Search for the cell housing the specified text and yield its (X, Y) center coordinate. 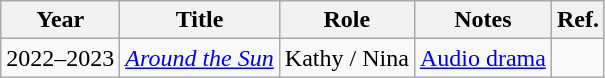
Title (200, 20)
Kathy / Nina (346, 58)
Around the Sun (200, 58)
Year (60, 20)
2022–2023 (60, 58)
Role (346, 20)
Audio drama (482, 58)
Notes (482, 20)
Ref. (578, 20)
